From the cell containing the given text, extract its center point as (x, y) coordinate. 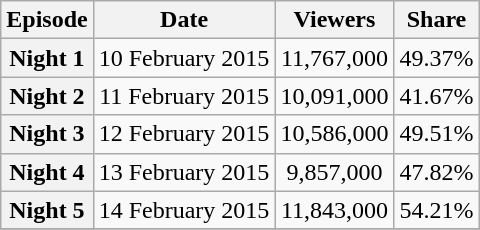
Date (184, 20)
54.21% (436, 210)
Night 3 (47, 134)
Night 1 (47, 58)
Episode (47, 20)
12 February 2015 (184, 134)
Viewers (334, 20)
14 February 2015 (184, 210)
49.37% (436, 58)
10,586,000 (334, 134)
10,091,000 (334, 96)
41.67% (436, 96)
Night 5 (47, 210)
11 February 2015 (184, 96)
Night 2 (47, 96)
49.51% (436, 134)
47.82% (436, 172)
Night 4 (47, 172)
9,857,000 (334, 172)
11,767,000 (334, 58)
10 February 2015 (184, 58)
11,843,000 (334, 210)
13 February 2015 (184, 172)
Share (436, 20)
